From the cell containing the given text, extract its center point as [X, Y] coordinate. 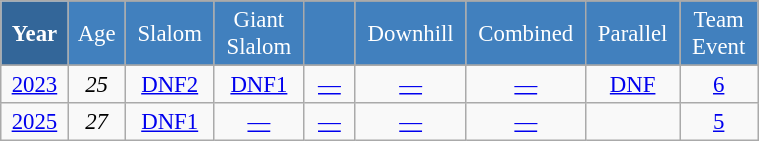
2023 [34, 85]
Parallel [633, 34]
GiantSlalom [258, 34]
27 [96, 122]
Combined [526, 34]
2025 [34, 122]
Year [34, 34]
DNF2 [170, 85]
Downhill [410, 34]
Team Event [719, 34]
Age [96, 34]
5 [719, 122]
6 [719, 85]
Slalom [170, 34]
25 [96, 85]
DNF [633, 85]
